Extract the (x, y) coordinate from the center of the cell holding the provided text.  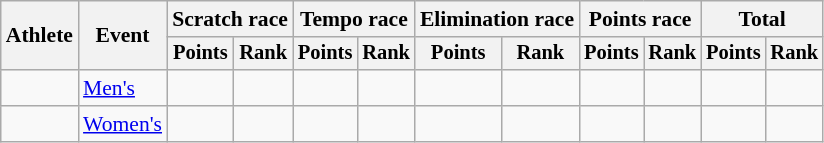
Tempo race (354, 19)
Women's (122, 124)
Elimination race (497, 19)
Athlete (40, 36)
Scratch race (230, 19)
Total (762, 19)
Men's (122, 88)
Event (122, 36)
Points race (640, 19)
